Search for the cell housing the specified text and yield its [x, y] center coordinate. 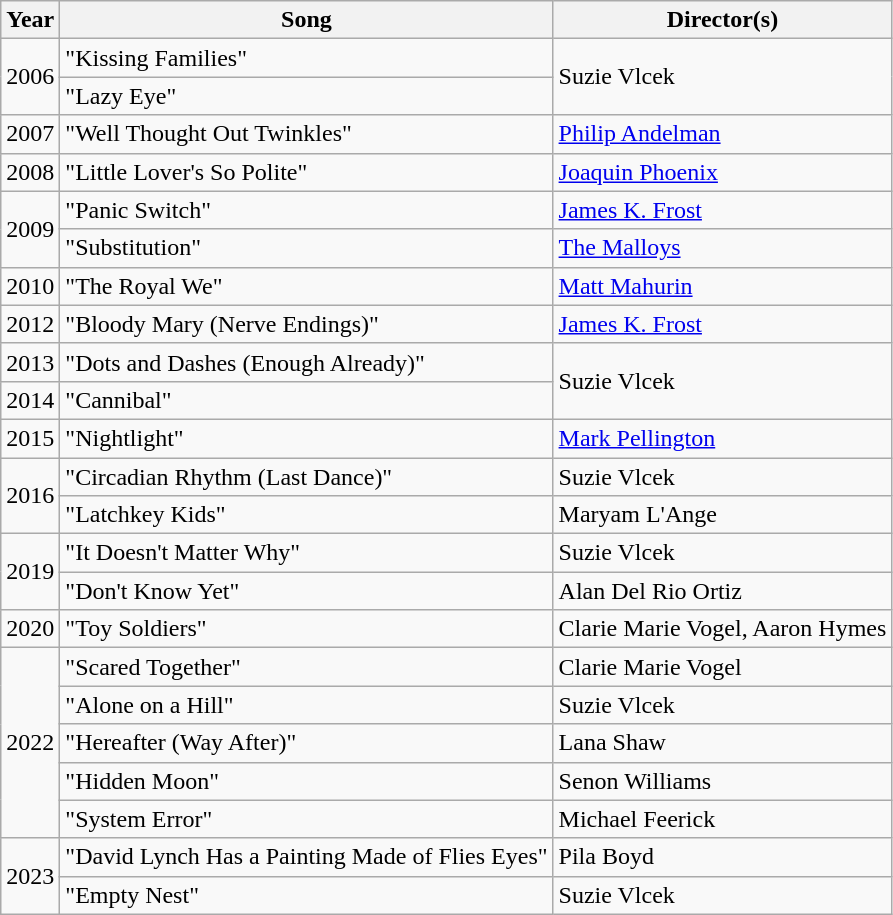
"Toy Soldiers" [306, 629]
Michael Feerick [722, 819]
"Little Lover's So Polite" [306, 172]
"Well Thought Out Twinkles" [306, 134]
2020 [30, 629]
2016 [30, 496]
Song [306, 20]
2019 [30, 572]
Mark Pellington [722, 438]
"System Error" [306, 819]
"Kissing Families" [306, 58]
2010 [30, 286]
2022 [30, 743]
"Scared Together" [306, 667]
2009 [30, 229]
2007 [30, 134]
Senon Williams [722, 781]
2013 [30, 362]
Lana Shaw [722, 743]
"Latchkey Kids" [306, 515]
"Nightlight" [306, 438]
"The Royal We" [306, 286]
"Hereafter (Way After)" [306, 743]
Maryam L'Ange [722, 515]
2014 [30, 400]
2012 [30, 324]
2015 [30, 438]
2006 [30, 77]
"Lazy Eye" [306, 96]
Alan Del Rio Ortiz [722, 591]
"It Doesn't Matter Why" [306, 553]
Philip Andelman [722, 134]
Pila Boyd [722, 857]
Joaquin Phoenix [722, 172]
Clarie Marie Vogel [722, 667]
Director(s) [722, 20]
"David Lynch Has a Painting Made of Flies Eyes" [306, 857]
2008 [30, 172]
"Panic Switch" [306, 210]
"Don't Know Yet" [306, 591]
"Alone on a Hill" [306, 705]
2023 [30, 876]
"Bloody Mary (Nerve Endings)" [306, 324]
Matt Mahurin [722, 286]
"Dots and Dashes (Enough Already)" [306, 362]
Year [30, 20]
The Malloys [722, 248]
"Cannibal" [306, 400]
"Empty Nest" [306, 895]
"Hidden Moon" [306, 781]
"Circadian Rhythm (Last Dance)" [306, 477]
"Substitution" [306, 248]
Clarie Marie Vogel, Aaron Hymes [722, 629]
